Output the (x, y) coordinate of the center of the cell containing the given text.  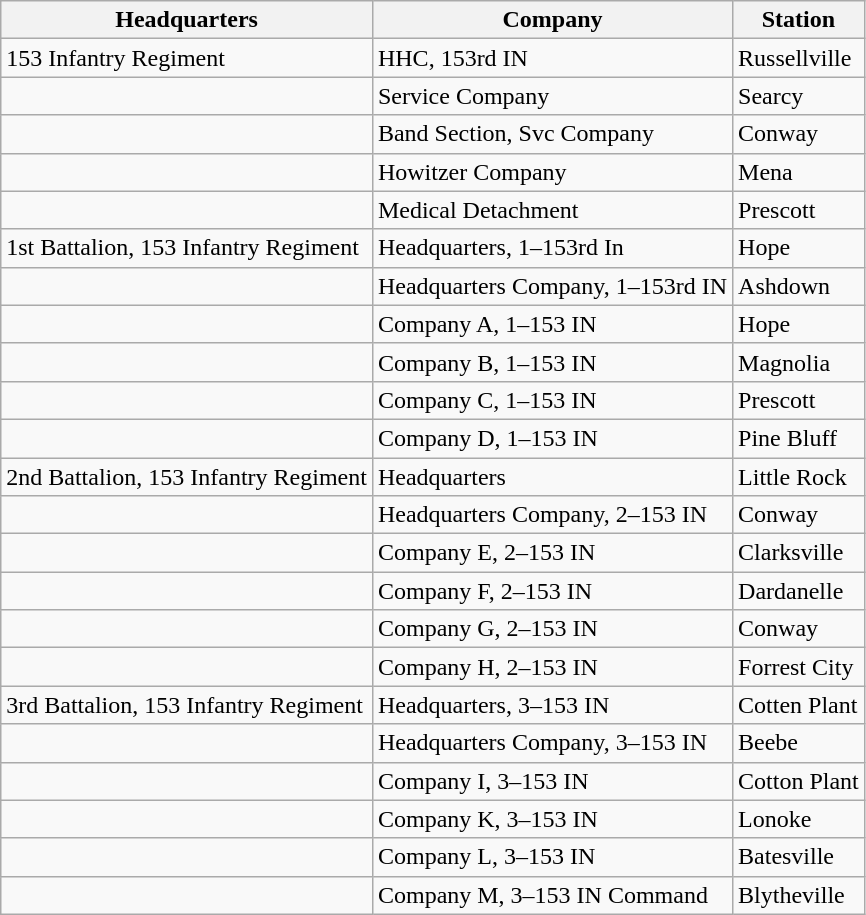
Company F, 2–153 IN (552, 591)
Band Section, Svc Company (552, 134)
Clarksville (799, 553)
Beebe (799, 743)
Cotton Plant (799, 781)
Company I, 3–153 IN (552, 781)
Company B, 1–153 IN (552, 362)
1st Battalion, 153 Infantry Regiment (187, 248)
Blytheville (799, 895)
Company M, 3–153 IN Command (552, 895)
153 Infantry Regiment (187, 58)
Dardanelle (799, 591)
Headquarters Company, 1–153rd IN (552, 286)
Little Rock (799, 477)
Magnolia (799, 362)
Company E, 2–153 IN (552, 553)
Mena (799, 172)
Company C, 1–153 IN (552, 400)
Searcy (799, 96)
Service Company (552, 96)
Cotten Plant (799, 705)
Forrest City (799, 667)
Company G, 2–153 IN (552, 629)
Ashdown (799, 286)
Headquarters Company, 2–153 IN (552, 515)
Batesville (799, 857)
Pine Bluff (799, 438)
Company L, 3–153 IN (552, 857)
Lonoke (799, 819)
HHC, 153rd IN (552, 58)
Company D, 1–153 IN (552, 438)
Station (799, 20)
Headquarters, 1–153rd In (552, 248)
Company A, 1–153 IN (552, 324)
Medical Detachment (552, 210)
Headquarters, 3–153 IN (552, 705)
Howitzer Company (552, 172)
2nd Battalion, 153 Infantry Regiment (187, 477)
Company (552, 20)
Company K, 3–153 IN (552, 819)
3rd Battalion, 153 Infantry Regiment (187, 705)
Russellville (799, 58)
Company H, 2–153 IN (552, 667)
Headquarters Company, 3–153 IN (552, 743)
